Extract the (x, y) coordinate from the center of the cell holding the provided text.  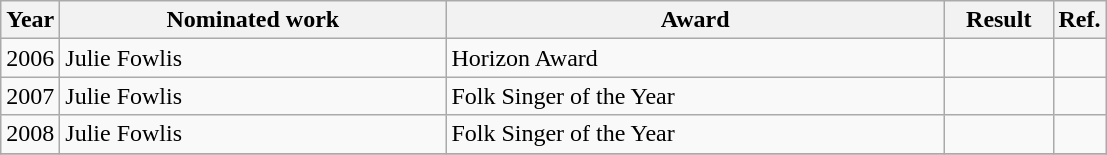
Award (696, 20)
2008 (30, 134)
2006 (30, 58)
Nominated work (253, 20)
Ref. (1080, 20)
2007 (30, 96)
Year (30, 20)
Result (998, 20)
Horizon Award (696, 58)
